Search for the cell housing the specified text and yield its [X, Y] center coordinate. 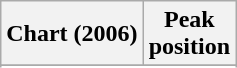
Peakposition [189, 34]
Chart (2006) [72, 34]
